Find where the given text appears and provide that cell's center as (X, Y) coordinate. 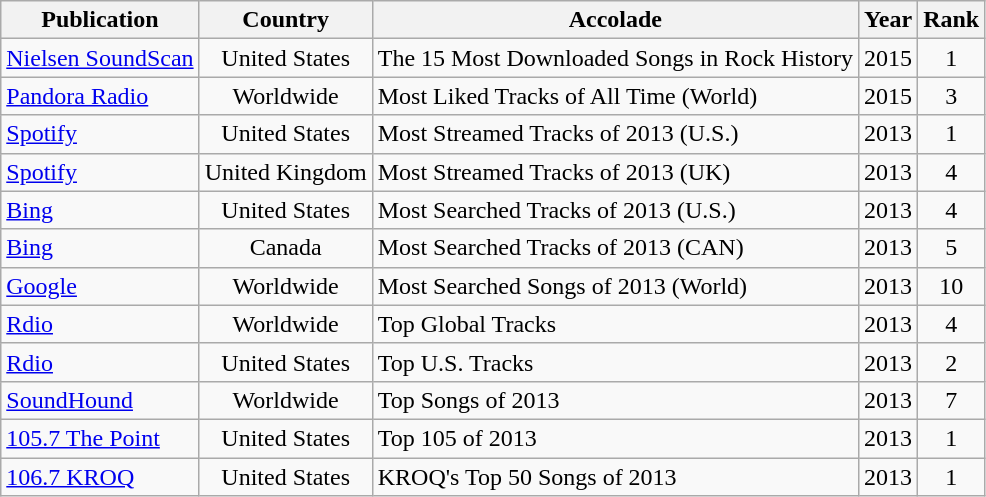
Pandora Radio (100, 96)
Google (100, 286)
105.7 The Point (100, 438)
Most Searched Songs of 2013 (World) (615, 286)
3 (952, 96)
Year (888, 20)
Nielsen SoundScan (100, 58)
The 15 Most Downloaded Songs in Rock History (615, 58)
Most Liked Tracks of All Time (World) (615, 96)
Most Searched Tracks of 2013 (U.S.) (615, 210)
KROQ's Top 50 Songs of 2013 (615, 477)
5 (952, 248)
Most Streamed Tracks of 2013 (UK) (615, 172)
Top Global Tracks (615, 324)
United Kingdom (286, 172)
Most Streamed Tracks of 2013 (U.S.) (615, 134)
Most Searched Tracks of 2013 (CAN) (615, 248)
Canada (286, 248)
7 (952, 400)
Accolade (615, 20)
Top U.S. Tracks (615, 362)
Rank (952, 20)
SoundHound (100, 400)
10 (952, 286)
Top 105 of 2013 (615, 438)
Publication (100, 20)
106.7 KROQ (100, 477)
Top Songs of 2013 (615, 400)
2 (952, 362)
Country (286, 20)
